Output the (x, y) coordinate of the center of the cell containing the given text.  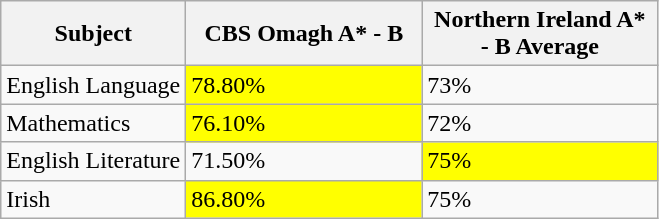
English Literature (94, 161)
86.80% (304, 199)
Irish (94, 199)
78.80% (304, 85)
Subject (94, 34)
76.10% (304, 123)
71.50% (304, 161)
Mathematics (94, 123)
72% (540, 123)
English Language (94, 85)
CBS Omagh A* - B (304, 34)
Northern Ireland A* - B Average (540, 34)
73% (540, 85)
